Detect which cell encompasses the target text, then output its (X, Y) center coordinate. 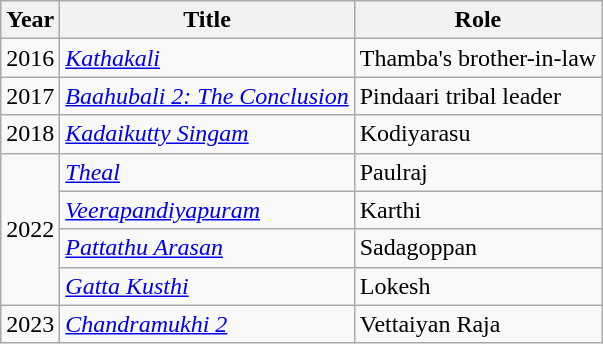
2017 (30, 96)
Gatta Kusthi (207, 286)
Theal (207, 172)
Kodiyarasu (478, 134)
Pattathu Arasan (207, 248)
Chandramukhi 2 (207, 324)
Lokesh (478, 286)
Thamba's brother-in-law (478, 58)
Vettaiyan Raja (478, 324)
2016 (30, 58)
2022 (30, 229)
Year (30, 20)
Kathakali (207, 58)
Title (207, 20)
Role (478, 20)
Pindaari tribal leader (478, 96)
Karthi (478, 210)
Paulraj (478, 172)
Baahubali 2: The Conclusion (207, 96)
2023 (30, 324)
Sadagoppan (478, 248)
Kadaikutty Singam (207, 134)
2018 (30, 134)
Veerapandiyapuram (207, 210)
